Determine the [x, y] coordinate at the center of the cell enclosing the given text.  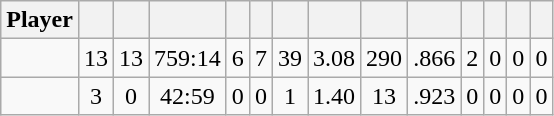
2 [472, 58]
1.40 [334, 96]
6 [238, 58]
759:14 [188, 58]
1 [290, 96]
42:59 [188, 96]
3 [96, 96]
Player [40, 20]
.866 [434, 58]
.923 [434, 96]
290 [384, 58]
39 [290, 58]
7 [260, 58]
3.08 [334, 58]
